Detect which cell encompasses the target text, then output its (X, Y) center coordinate. 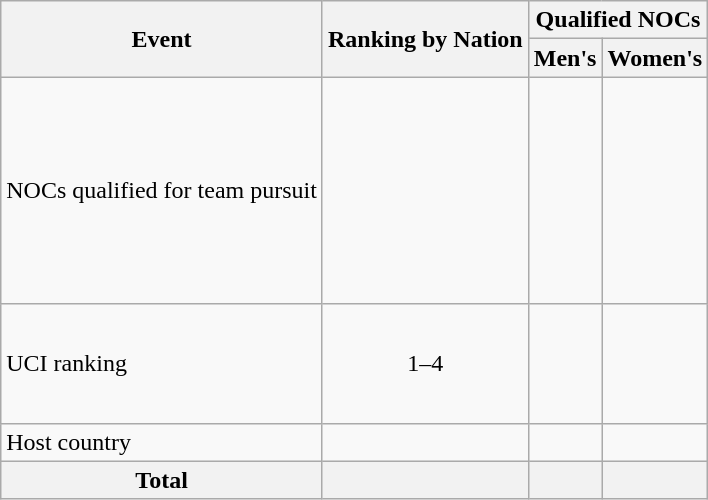
UCI ranking (162, 364)
Women's (655, 58)
Qualified NOCs (618, 20)
Event (162, 39)
Men's (565, 58)
Host country (162, 442)
1–4 (425, 364)
NOCs qualified for team pursuit (162, 190)
Ranking by Nation (425, 39)
Total (162, 480)
